Capture the cell that displays the provided text and extract its [X, Y] central coordinate. 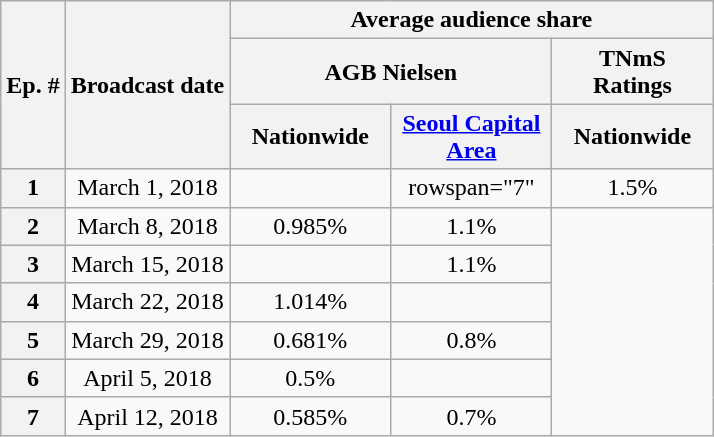
0.8% [472, 340]
March 22, 2018 [148, 302]
0.5% [310, 378]
March 8, 2018 [148, 226]
5 [33, 340]
1.014% [310, 302]
2 [33, 226]
1.5% [632, 188]
0.985% [310, 226]
7 [33, 416]
3 [33, 264]
Seoul Capital Area [472, 136]
0.7% [472, 416]
Ep. # [33, 85]
TNmS Ratings [632, 72]
4 [33, 302]
0.681% [310, 340]
April 5, 2018 [148, 378]
rowspan="7" [472, 188]
March 29, 2018 [148, 340]
March 1, 2018 [148, 188]
Broadcast date [148, 85]
Average audience share [472, 20]
AGB Nielsen [391, 72]
1 [33, 188]
0.585% [310, 416]
April 12, 2018 [148, 416]
March 15, 2018 [148, 264]
6 [33, 378]
